Pinpoint the cell where the given text exists, returning its [x, y] midpoint coordinate. 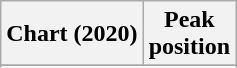
Peakposition [189, 34]
Chart (2020) [72, 34]
